Detect which cell encompasses the target text, then output its [X, Y] center coordinate. 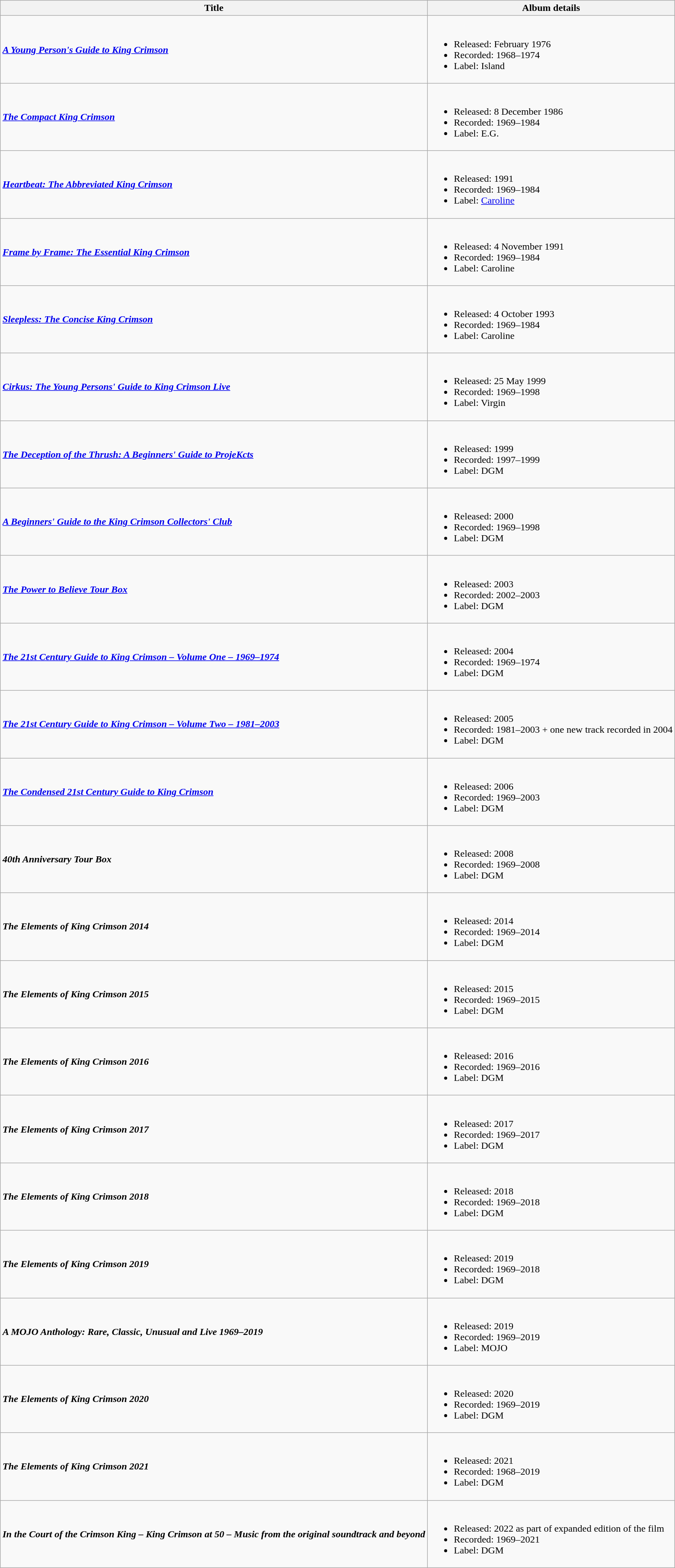
The Elements of King Crimson 2014 [214, 927]
Released: 8 December 1986Recorded: 1969–1984Label: E.G. [551, 117]
Released: 2020Recorded: 1969–2019Label: DGM [551, 1399]
Released: February 1976Recorded: 1968–1974Label: Island [551, 49]
The Compact King Crimson [214, 117]
Title [214, 8]
The Deception of the Thrush: A Beginners' Guide to ProjeKcts [214, 454]
The 21st Century Guide to King Crimson – Volume One – 1969–1974 [214, 657]
The Elements of King Crimson 2020 [214, 1399]
Cirkus: The Young Persons' Guide to King Crimson Live [214, 387]
Released: 2022 as part of expanded edition of the filmRecorded: 1969–2021Label: DGM [551, 1534]
Released: 2006Recorded: 1969–2003Label: DGM [551, 792]
The Elements of King Crimson 2018 [214, 1196]
A MOJO Anthology: Rare, Classic, Unusual and Live 1969–2019 [214, 1331]
Released: 2016Recorded: 1969–2016Label: DGM [551, 1061]
Released: 2005Recorded: 1981–2003 + one new track recorded in 2004Label: DGM [551, 724]
Released: 2019Recorded: 1969–2018Label: DGM [551, 1264]
Released: 2015Recorded: 1969–2015Label: DGM [551, 994]
A Young Person's Guide to King Crimson [214, 49]
The 21st Century Guide to King Crimson – Volume Two – 1981–2003 [214, 724]
Released: 2000Recorded: 1969–1998Label: DGM [551, 522]
Album details [551, 8]
Released: 2021Recorded: 1968–2019Label: DGM [551, 1466]
40th Anniversary Tour Box [214, 860]
A Beginners' Guide to the King Crimson Collectors' Club [214, 522]
The Elements of King Crimson 2021 [214, 1466]
Released: 2018Recorded: 1969–2018Label: DGM [551, 1196]
The Elements of King Crimson 2015 [214, 994]
In the Court of the Crimson King – King Crimson at 50 – Music from the original soundtrack and beyond [214, 1534]
Released: 2019Recorded: 1969–2019Label: MOJO [551, 1331]
Heartbeat: The Abbreviated King Crimson [214, 184]
Released: 1991Recorded: 1969–1984Label: Caroline [551, 184]
Released: 25 May 1999Recorded: 1969–1998Label: Virgin [551, 387]
Frame by Frame: The Essential King Crimson [214, 252]
Released: 2014Recorded: 1969–2014Label: DGM [551, 927]
Released: 2008Recorded: 1969–2008Label: DGM [551, 860]
Released: 1999Recorded: 1997–1999Label: DGM [551, 454]
The Elements of King Crimson 2019 [214, 1264]
The Elements of King Crimson 2017 [214, 1129]
Sleepless: The Concise King Crimson [214, 319]
The Elements of King Crimson 2016 [214, 1061]
Released: 4 November 1991Recorded: 1969–1984Label: Caroline [551, 252]
Released: 4 October 1993Recorded: 1969–1984Label: Caroline [551, 319]
The Condensed 21st Century Guide to King Crimson [214, 792]
Released: 2017Recorded: 1969–2017Label: DGM [551, 1129]
The Power to Believe Tour Box [214, 589]
Released: 2004Recorded: 1969–1974Label: DGM [551, 657]
Released: 2003Recorded: 2002–2003Label: DGM [551, 589]
